Return the [X, Y] coordinate for the center point of the cell that contains the specified text.  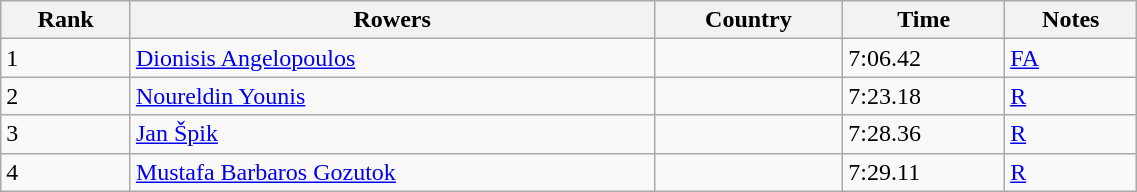
FA [1071, 58]
Rank [66, 20]
7:28.36 [924, 134]
3 [66, 134]
7:06.42 [924, 58]
7:23.18 [924, 96]
Jan Špik [392, 134]
2 [66, 96]
Noureldin Younis [392, 96]
Mustafa Barbaros Gozutok [392, 172]
1 [66, 58]
Rowers [392, 20]
Notes [1071, 20]
Dionisis Angelopoulos [392, 58]
Country [748, 20]
4 [66, 172]
7:29.11 [924, 172]
Time [924, 20]
